Locate the cell with the specified text and output its [X, Y] center coordinate. 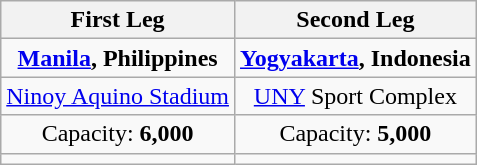
Ninoy Aquino Stadium [118, 96]
Capacity: 6,000 [118, 134]
Second Leg [355, 20]
Yogyakarta, Indonesia [355, 58]
Capacity: 5,000 [355, 134]
UNY Sport Complex [355, 96]
First Leg [118, 20]
Manila, Philippines [118, 58]
